Detect which cell encompasses the target text, then output its [X, Y] center coordinate. 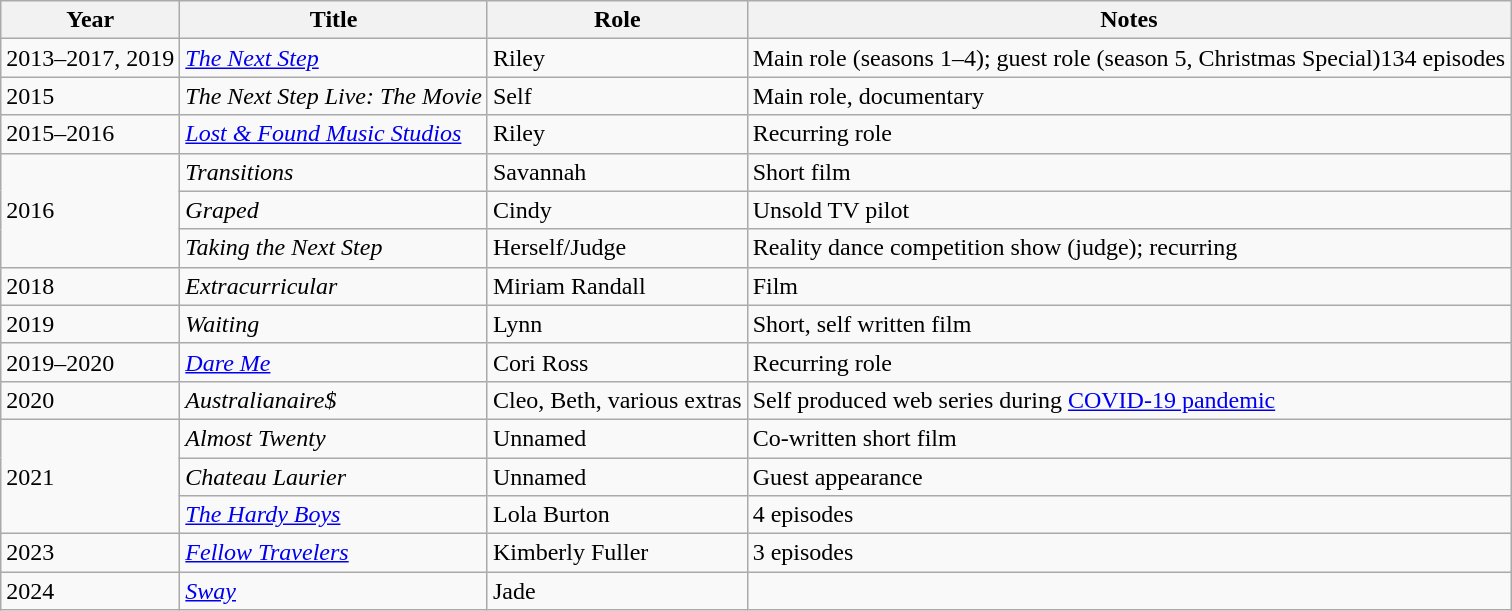
Lynn [617, 324]
Extracurricular [334, 286]
Waiting [334, 324]
3 episodes [1129, 553]
Short, self written film [1129, 324]
Lost & Found Music Studios [334, 134]
2018 [90, 286]
Role [617, 20]
Savannah [617, 172]
Taking the Next Step [334, 248]
Australianaire$ [334, 400]
Sway [334, 591]
Cindy [617, 210]
Chateau Laurier [334, 477]
Almost Twenty [334, 438]
2020 [90, 400]
2015 [90, 96]
Self [617, 96]
Guest appearance [1129, 477]
4 episodes [1129, 515]
Cori Ross [617, 362]
2024 [90, 591]
2019 [90, 324]
2023 [90, 553]
2021 [90, 476]
2015–2016 [90, 134]
The Hardy Boys [334, 515]
Jade [617, 591]
The Next Step Live: The Movie [334, 96]
Miriam Randall [617, 286]
Kimberly Fuller [617, 553]
Title [334, 20]
Transitions [334, 172]
Lola Burton [617, 515]
Fellow Travelers [334, 553]
Dare Me [334, 362]
Unsold TV pilot [1129, 210]
Main role (seasons 1–4); guest role (season 5, Christmas Special)134 episodes [1129, 58]
Herself/Judge [617, 248]
Reality dance competition show (judge); recurring [1129, 248]
2016 [90, 210]
Self produced web series during COVID-19 pandemic [1129, 400]
Cleo, Beth, various extras [617, 400]
Graped [334, 210]
Notes [1129, 20]
Film [1129, 286]
Year [90, 20]
2019–2020 [90, 362]
2013–2017, 2019 [90, 58]
Main role, documentary [1129, 96]
Co-written short film [1129, 438]
Short film [1129, 172]
The Next Step [334, 58]
